Scan for the cell matching the given text and deliver its (X, Y) coordinate at center. 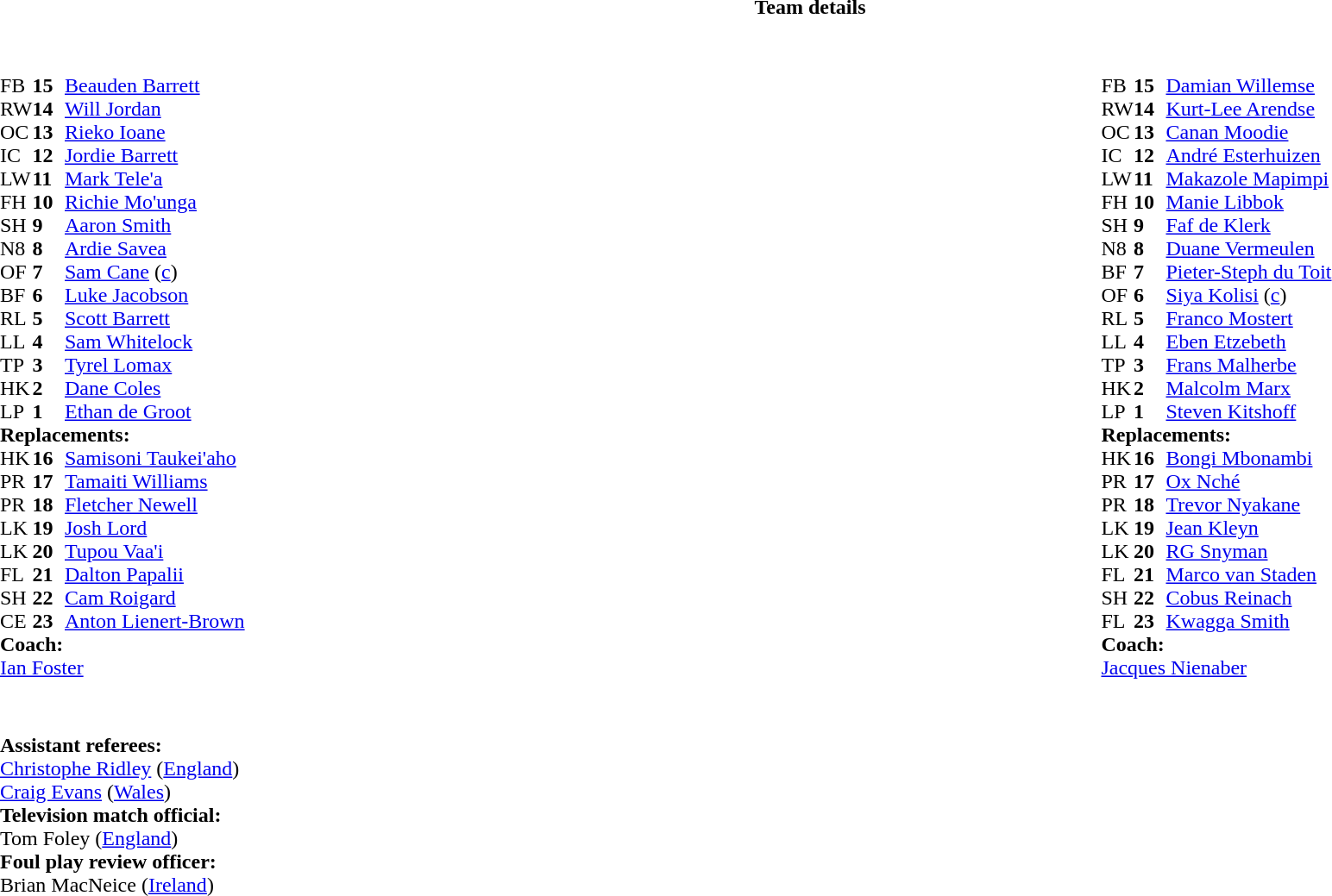
Manie Libbok (1248, 202)
Eben Etzebeth (1248, 341)
Duane Vermeulen (1248, 248)
Siya Kolisi (c) (1248, 295)
Mark Tele'a (155, 179)
CE (16, 621)
Ardie Savea (155, 248)
Aaron Smith (155, 226)
Beauden Barrett (155, 86)
Marco van Staden (1248, 574)
RG Snyman (1248, 552)
Rieko Ioane (155, 133)
Samisoni Taukei'aho (155, 459)
Kurt-Lee Arendse (1248, 109)
Sam Whitelock (155, 341)
Kwagga Smith (1248, 621)
Ethan de Groot (155, 412)
Scott Barrett (155, 319)
Cobus Reinach (1248, 598)
Dane Coles (155, 388)
Sam Cane (c) (155, 273)
Josh Lord (155, 528)
Jacques Nienaber (1216, 667)
Cam Roigard (155, 598)
Fletcher Newell (155, 505)
Will Jordan (155, 109)
Trevor Nyakane (1248, 505)
Bongi Mbonambi (1248, 459)
Makazole Mapimpi (1248, 179)
Franco Mostert (1248, 319)
Jean Kleyn (1248, 528)
Jordie Barrett (155, 155)
Ox Nché (1248, 481)
Frans Malherbe (1248, 366)
Damian Willemse (1248, 86)
Richie Mo'unga (155, 202)
Tamaiti Williams (155, 481)
Steven Kitshoff (1248, 412)
Dalton Papalii (155, 574)
Canan Moodie (1248, 133)
Anton Lienert-Brown (155, 621)
Faf de Klerk (1248, 226)
Luke Jacobson (155, 295)
Tyrel Lomax (155, 366)
Malcolm Marx (1248, 388)
Ian Foster (123, 667)
André Esterhuizen (1248, 155)
Pieter-Steph du Toit (1248, 273)
Tupou Vaa'i (155, 552)
